For the text-containing cell, return its midpoint in (x, y) coordinate format. 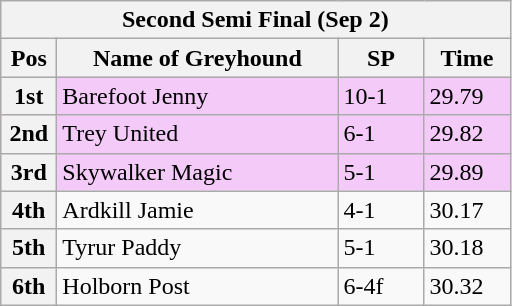
30.32 (467, 286)
30.18 (467, 248)
30.17 (467, 210)
4th (29, 210)
5th (29, 248)
Holborn Post (198, 286)
29.79 (467, 96)
Trey United (198, 134)
Second Semi Final (Sep 2) (256, 20)
29.82 (467, 134)
4-1 (381, 210)
Time (467, 58)
29.89 (467, 172)
SP (381, 58)
Ardkill Jamie (198, 210)
6-1 (381, 134)
3rd (29, 172)
6th (29, 286)
1st (29, 96)
Tyrur Paddy (198, 248)
Skywalker Magic (198, 172)
6-4f (381, 286)
10-1 (381, 96)
2nd (29, 134)
Name of Greyhound (198, 58)
Pos (29, 58)
Barefoot Jenny (198, 96)
